Identify which cell holds the provided text, then report its (X, Y) central coordinate. 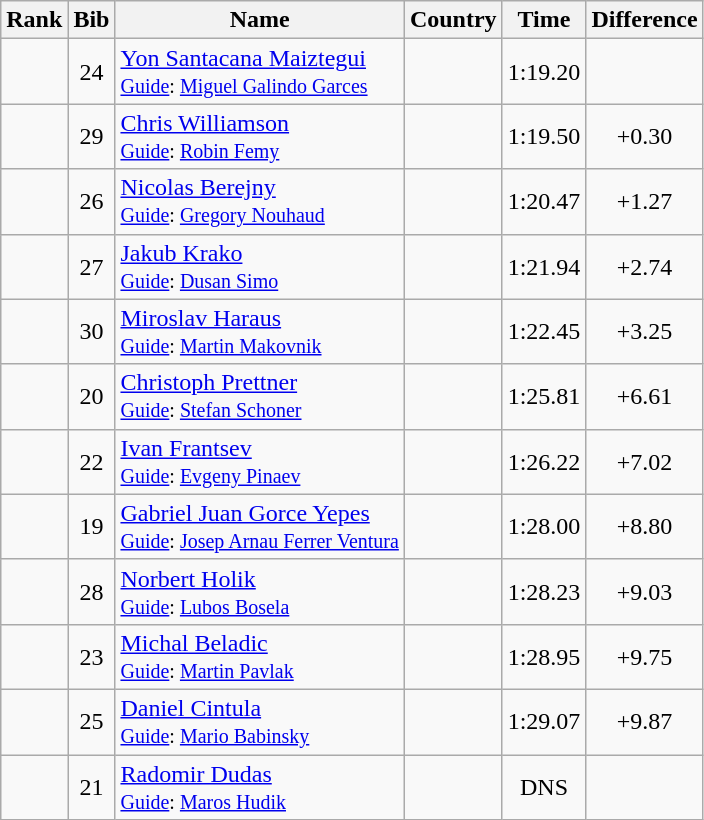
1:22.45 (544, 332)
Norbert HolikGuide: Lubos Bosela (260, 592)
19 (92, 526)
1:28.00 (544, 526)
Jakub KrakoGuide: Dusan Simo (260, 266)
Daniel CintulaGuide: Mario Babinsky (260, 722)
25 (92, 722)
Chris WilliamsonGuide: Robin Femy (260, 136)
1:29.07 (544, 722)
1:25.81 (544, 396)
Michal BeladicGuide: Martin Pavlak (260, 656)
+9.03 (644, 592)
20 (92, 396)
+2.74 (644, 266)
Miroslav HarausGuide: Martin Makovnik (260, 332)
Christoph PrettnerGuide: Stefan Schoner (260, 396)
+8.80 (644, 526)
29 (92, 136)
Country (453, 20)
1:20.47 (544, 202)
Radomir DudasGuide: Maros Hudik (260, 786)
Nicolas BerejnyGuide: Gregory Nouhaud (260, 202)
+3.25 (644, 332)
21 (92, 786)
Rank (34, 20)
Gabriel Juan Gorce YepesGuide: Josep Arnau Ferrer Ventura (260, 526)
+7.02 (644, 462)
+1.27 (644, 202)
1:26.22 (544, 462)
1:28.95 (544, 656)
Name (260, 20)
27 (92, 266)
1:19.20 (544, 72)
+9.75 (644, 656)
+6.61 (644, 396)
1:21.94 (544, 266)
28 (92, 592)
30 (92, 332)
24 (92, 72)
22 (92, 462)
Difference (644, 20)
Ivan FrantsevGuide: Evgeny Pinaev (260, 462)
1:28.23 (544, 592)
26 (92, 202)
Time (544, 20)
1:19.50 (544, 136)
Yon Santacana MaizteguiGuide: Miguel Galindo Garces (260, 72)
Bib (92, 20)
DNS (544, 786)
23 (92, 656)
+0.30 (644, 136)
+9.87 (644, 722)
